Capture the cell that displays the provided text and extract its (x, y) central coordinate. 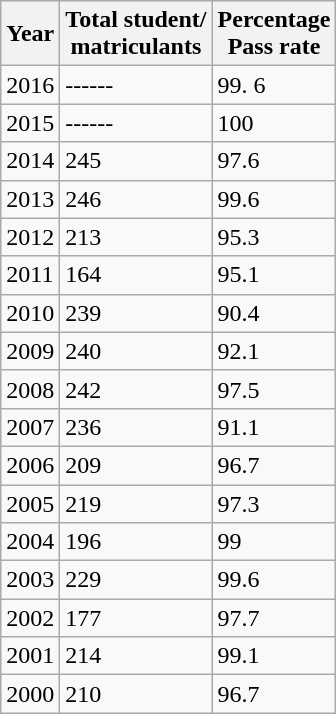
2002 (30, 618)
213 (136, 237)
2004 (30, 542)
90.4 (274, 313)
2012 (30, 237)
2008 (30, 389)
95.1 (274, 275)
Year (30, 34)
214 (136, 656)
97.3 (274, 503)
210 (136, 694)
2006 (30, 465)
99.1 (274, 656)
246 (136, 199)
100 (274, 123)
2009 (30, 351)
99 (274, 542)
229 (136, 580)
236 (136, 427)
2014 (30, 161)
164 (136, 275)
2001 (30, 656)
Total student/matriculants (136, 34)
2000 (30, 694)
97.5 (274, 389)
242 (136, 389)
245 (136, 161)
92.1 (274, 351)
2005 (30, 503)
177 (136, 618)
PercentagePass rate (274, 34)
95.3 (274, 237)
196 (136, 542)
97.6 (274, 161)
2013 (30, 199)
2015 (30, 123)
97.7 (274, 618)
240 (136, 351)
219 (136, 503)
2011 (30, 275)
209 (136, 465)
239 (136, 313)
2007 (30, 427)
2010 (30, 313)
91.1 (274, 427)
99. 6 (274, 85)
2003 (30, 580)
2016 (30, 85)
